Capture the cell that displays the provided text and extract its (X, Y) central coordinate. 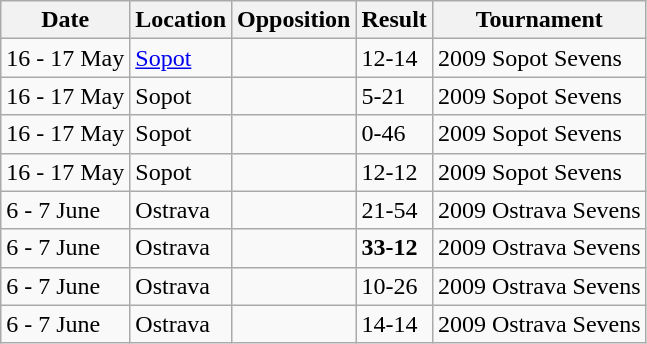
5-21 (394, 96)
Tournament (539, 20)
Opposition (294, 20)
Location (181, 20)
12-14 (394, 58)
0-46 (394, 134)
Result (394, 20)
14-14 (394, 324)
10-26 (394, 286)
Date (66, 20)
21-54 (394, 210)
33-12 (394, 248)
12-12 (394, 172)
